Provide the [X, Y] coordinate of the cell's center where the given text is located.  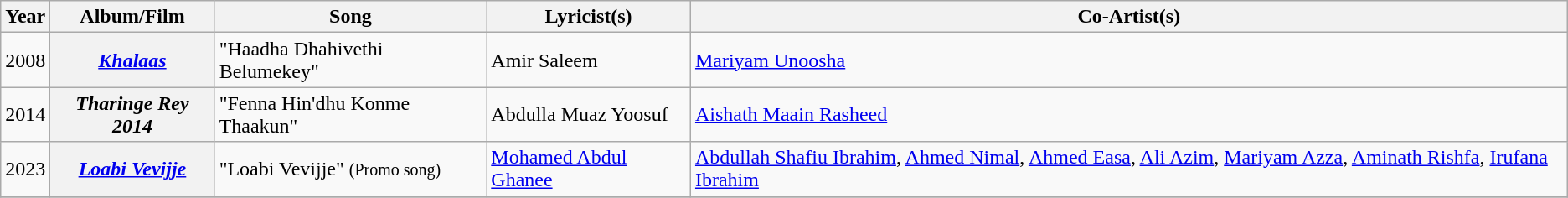
Mariyam Unoosha [1129, 60]
Abdulla Muaz Yoosuf [589, 114]
Song [350, 17]
2023 [25, 169]
Co-Artist(s) [1129, 17]
"Loabi Vevijje" (Promo song) [350, 169]
Tharinge Rey 2014 [132, 114]
Mohamed Abdul Ghanee [589, 169]
Year [25, 17]
Abdullah Shafiu Ibrahim, Ahmed Nimal, Ahmed Easa, Ali Azim, Mariyam Azza, Aminath Rishfa, Irufana Ibrahim [1129, 169]
"Haadha Dhahivethi Belumekey" [350, 60]
Amir Saleem [589, 60]
2014 [25, 114]
"Fenna Hin'dhu Konme Thaakun" [350, 114]
Lyricist(s) [589, 17]
Aishath Maain Rasheed [1129, 114]
Album/Film [132, 17]
Loabi Vevijje [132, 169]
2008 [25, 60]
Khalaas [132, 60]
